For the text-containing cell, return its midpoint in [x, y] coordinate format. 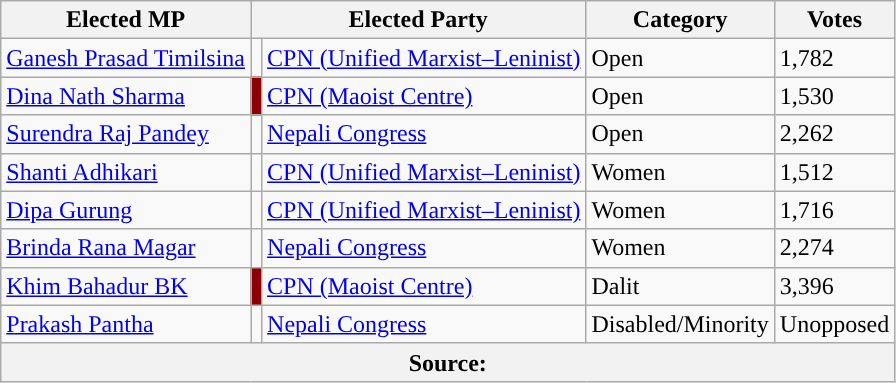
1,716 [834, 210]
Brinda Rana Magar [126, 248]
Dina Nath Sharma [126, 96]
Elected MP [126, 20]
Shanti Adhikari [126, 172]
Dalit [680, 286]
Disabled/Minority [680, 324]
Ganesh Prasad Timilsina [126, 58]
Surendra Raj Pandey [126, 134]
2,274 [834, 248]
Unopposed [834, 324]
Prakash Pantha [126, 324]
Source: [448, 362]
3,396 [834, 286]
1,530 [834, 96]
1,782 [834, 58]
2,262 [834, 134]
Category [680, 20]
Elected Party [418, 20]
Khim Bahadur BK [126, 286]
Votes [834, 20]
1,512 [834, 172]
Dipa Gurung [126, 210]
